Extract the (x, y) coordinate from the center of the cell holding the provided text.  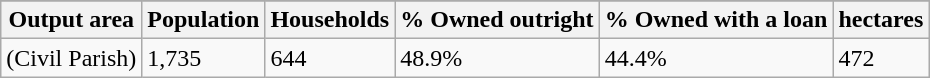
Households (330, 20)
644 (330, 58)
hectares (881, 20)
Output area (72, 20)
48.9% (497, 58)
472 (881, 58)
% Owned outright (497, 20)
Population (204, 20)
% Owned with a loan (716, 20)
44.4% (716, 58)
(Civil Parish) (72, 58)
1,735 (204, 58)
